Capture the cell that displays the provided text and extract its [X, Y] central coordinate. 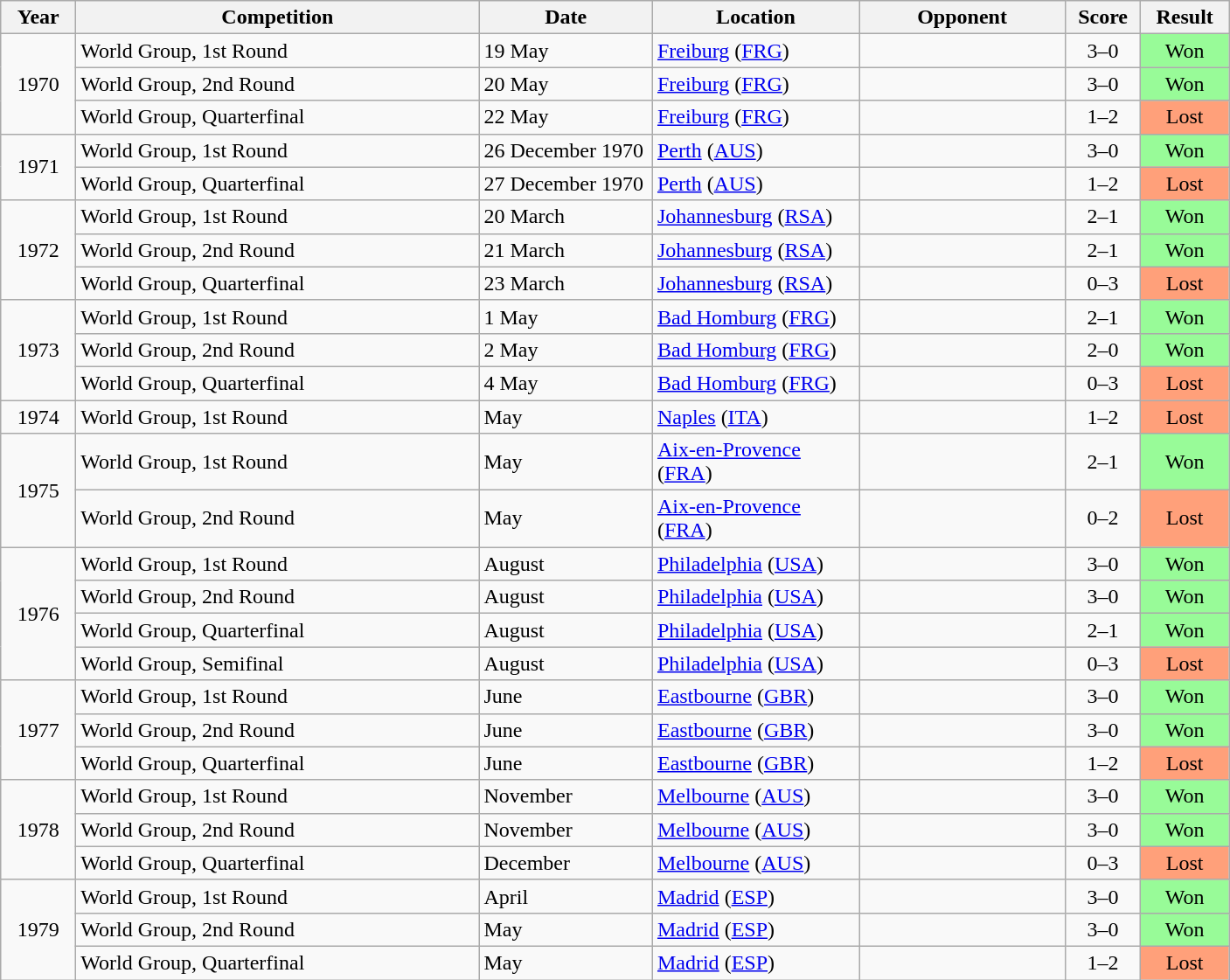
1971 [38, 167]
1979 [38, 929]
1975 [38, 490]
1970 [38, 84]
1978 [38, 830]
20 March [566, 217]
Date [566, 17]
April [566, 896]
1976 [38, 614]
1977 [38, 730]
Score [1103, 17]
26 December 1970 [566, 150]
0–2 [1103, 519]
Opponent [962, 17]
1 May [566, 316]
Competition [278, 17]
December [566, 863]
Result [1185, 17]
23 March [566, 283]
World Group, Semifinal [278, 664]
Location [755, 17]
20 May [566, 84]
21 March [566, 250]
27 December 1970 [566, 184]
Year [38, 17]
1972 [38, 250]
22 May [566, 117]
4 May [566, 383]
2–0 [1103, 350]
Naples (ITA) [755, 417]
1974 [38, 417]
1973 [38, 350]
19 May [566, 51]
2 May [566, 350]
